Return the [x, y] coordinate for the center point of the cell that contains the specified text.  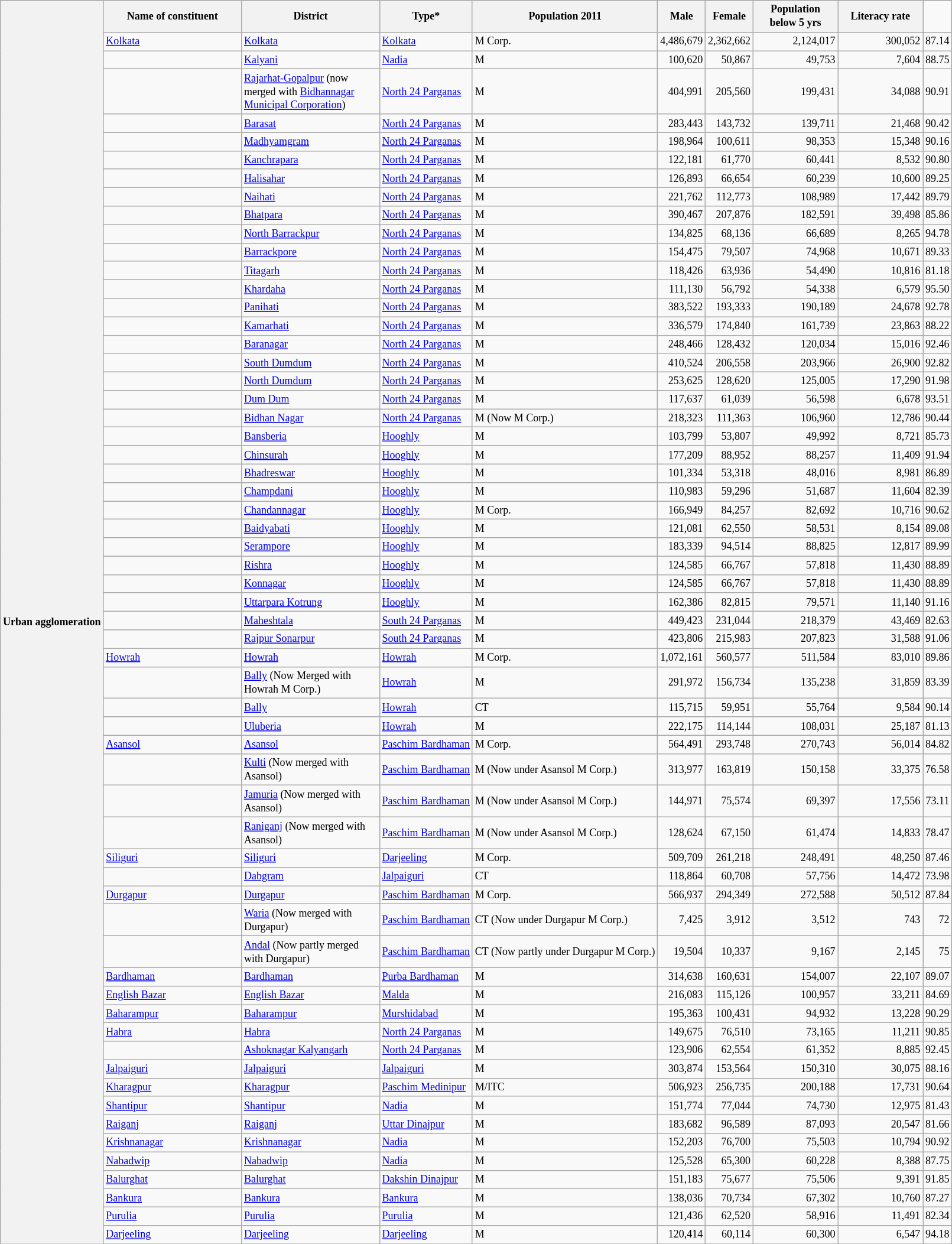
63,936 [729, 271]
91.85 [937, 1180]
Male [682, 17]
7,604 [880, 60]
Ashoknagar Kalyangarh [311, 1051]
149,675 [682, 1032]
77,044 [729, 1105]
272,588 [795, 895]
Andal (Now partly merged with Durgapur) [311, 951]
183,339 [682, 547]
30,075 [880, 1068]
90.44 [937, 418]
112,773 [729, 197]
100,431 [729, 1014]
120,414 [682, 1235]
22,107 [880, 976]
11,491 [880, 1216]
21,468 [880, 123]
203,966 [795, 363]
10,716 [880, 511]
152,203 [682, 1143]
108,031 [795, 726]
91.94 [937, 455]
94.78 [937, 234]
88,825 [795, 547]
313,977 [682, 769]
91.16 [937, 602]
115,715 [682, 708]
Purba Bardhaman [425, 976]
49,753 [795, 60]
75,574 [729, 801]
Dabgram [311, 876]
125,528 [682, 1161]
83.39 [937, 683]
61,770 [729, 160]
66,689 [795, 234]
12,786 [880, 418]
1,072,161 [682, 657]
M (Now M Corp.) [565, 418]
90.80 [937, 160]
74,968 [795, 252]
56,792 [729, 288]
87,093 [795, 1124]
560,577 [729, 657]
8,721 [880, 436]
10,600 [880, 178]
218,379 [795, 621]
31,588 [880, 639]
59,296 [729, 492]
8,265 [880, 234]
205,560 [729, 92]
89.86 [937, 657]
81.43 [937, 1105]
198,964 [682, 142]
Barasat [311, 123]
Barrackpore [311, 252]
19,504 [682, 951]
60,114 [729, 1235]
88.16 [937, 1068]
200,188 [795, 1087]
449,423 [682, 621]
121,436 [682, 1216]
57,756 [795, 876]
Bhatpara [311, 215]
106,960 [795, 418]
91.98 [937, 381]
55,764 [795, 708]
Champdani [311, 492]
162,386 [682, 602]
M/ITC [565, 1087]
270,743 [795, 745]
90.85 [937, 1032]
84.69 [937, 995]
253,625 [682, 381]
23,863 [880, 326]
100,957 [795, 995]
15,016 [880, 344]
Halisahar [311, 178]
91.06 [937, 639]
199,431 [795, 92]
10,816 [880, 271]
118,426 [682, 271]
90.14 [937, 708]
65,300 [729, 1161]
73.98 [937, 876]
60,228 [795, 1161]
89.08 [937, 528]
48,016 [795, 473]
7,425 [682, 920]
564,491 [682, 745]
118,864 [682, 876]
84,257 [729, 511]
9,584 [880, 708]
160,631 [729, 976]
100,620 [682, 60]
Bansberia [311, 436]
8,885 [880, 1051]
Waria (Now merged with Durgapur) [311, 920]
128,432 [729, 344]
2,362,662 [729, 41]
17,442 [880, 197]
24,678 [880, 307]
17,556 [880, 801]
8,981 [880, 473]
134,825 [682, 234]
Raniganj (Now merged with Asansol) [311, 833]
135,238 [795, 683]
Rajarhat-Gopalpur (now merged with Bidhannagar Municipal Corporation) [311, 92]
Kalyani [311, 60]
68,136 [729, 234]
10,794 [880, 1143]
88.22 [937, 326]
248,491 [795, 858]
143,732 [729, 123]
60,239 [795, 178]
87.46 [937, 858]
6,678 [880, 399]
3,512 [795, 920]
177,209 [682, 455]
506,923 [682, 1087]
108,989 [795, 197]
61,352 [795, 1051]
182,591 [795, 215]
410,524 [682, 363]
743 [880, 920]
Chandannagar [311, 511]
Titagarh [311, 271]
South Dumdum [311, 363]
14,472 [880, 876]
33,375 [880, 769]
Uluberia [311, 726]
9,391 [880, 1180]
Rajpur Sonarpur [311, 639]
60,300 [795, 1235]
Type* [425, 17]
61,039 [729, 399]
Maheshtala [311, 621]
92.78 [937, 307]
8,532 [880, 160]
Konnagar [311, 584]
69,397 [795, 801]
144,971 [682, 801]
138,036 [682, 1197]
11,140 [880, 602]
248,466 [682, 344]
122,181 [682, 160]
89.25 [937, 178]
75,677 [729, 1180]
195,363 [682, 1014]
89.99 [937, 547]
82.63 [937, 621]
94.18 [937, 1235]
90.16 [937, 142]
156,734 [729, 683]
Female [729, 17]
26,900 [880, 363]
88,952 [729, 455]
163,819 [729, 769]
District [311, 17]
139,711 [795, 123]
81.66 [937, 1124]
Kamarhati [311, 326]
56,598 [795, 399]
88,257 [795, 455]
11,409 [880, 455]
150,158 [795, 769]
76,700 [729, 1143]
56,014 [880, 745]
300,052 [880, 41]
Bhadreswar [311, 473]
Jamuria (Now merged with Asansol) [311, 801]
Baidyabati [311, 528]
74,730 [795, 1105]
54,338 [795, 288]
111,130 [682, 288]
3,912 [729, 920]
94,514 [729, 547]
Dakshin Dinajpur [425, 1180]
11,211 [880, 1032]
Kanchrapara [311, 160]
117,637 [682, 399]
Bally [311, 708]
128,624 [682, 833]
390,467 [682, 215]
221,762 [682, 197]
166,949 [682, 511]
North Barrackpur [311, 234]
87.75 [937, 1161]
293,748 [729, 745]
8,388 [880, 1161]
58,531 [795, 528]
383,522 [682, 307]
207,876 [729, 215]
62,550 [729, 528]
154,475 [682, 252]
Urban agglomeration [52, 622]
90.92 [937, 1143]
90.91 [937, 92]
90.62 [937, 511]
161,739 [795, 326]
85.86 [937, 215]
92.82 [937, 363]
12,817 [880, 547]
90.29 [937, 1014]
67,302 [795, 1197]
92.46 [937, 344]
Malda [425, 995]
Paschim Medinipur [425, 1087]
81.13 [937, 726]
82.39 [937, 492]
31,859 [880, 683]
75,506 [795, 1180]
82,692 [795, 511]
53,807 [729, 436]
89.79 [937, 197]
59,951 [729, 708]
103,799 [682, 436]
76.58 [937, 769]
100,611 [729, 142]
120,034 [795, 344]
10,671 [880, 252]
Uttar Dinajpur [425, 1124]
121,081 [682, 528]
190,189 [795, 307]
111,363 [729, 418]
67,150 [729, 833]
Murshidabad [425, 1014]
218,323 [682, 418]
87.27 [937, 1197]
58,916 [795, 1216]
9,167 [795, 951]
Bidhan Nagar [311, 418]
125,005 [795, 381]
294,349 [729, 895]
114,144 [729, 726]
62,554 [729, 1051]
96,589 [729, 1124]
Chinsurah [311, 455]
95.50 [937, 288]
4,486,679 [682, 41]
60,441 [795, 160]
314,638 [682, 976]
404,991 [682, 92]
53,318 [729, 473]
76,510 [729, 1032]
87.84 [937, 895]
50,867 [729, 60]
82,815 [729, 602]
6,579 [880, 288]
73,165 [795, 1032]
193,333 [729, 307]
Kulti (Now merged with Asansol) [311, 769]
93.51 [937, 399]
75 [937, 951]
511,584 [795, 657]
303,874 [682, 1068]
14,833 [880, 833]
Baranagar [311, 344]
291,972 [682, 683]
10,337 [729, 951]
Uttarpara Kotrung [311, 602]
48,250 [880, 858]
174,840 [729, 326]
151,774 [682, 1105]
15,348 [880, 142]
34,088 [880, 92]
83,010 [880, 657]
79,507 [729, 252]
75,503 [795, 1143]
509,709 [682, 858]
261,218 [729, 858]
115,126 [729, 995]
423,806 [682, 639]
81.18 [937, 271]
78.47 [937, 833]
231,044 [729, 621]
216,083 [682, 995]
Dum Dum [311, 399]
87.14 [937, 41]
50,512 [880, 895]
17,731 [880, 1087]
2,145 [880, 951]
39,498 [880, 215]
Population below 5 yrs [795, 17]
20,547 [880, 1124]
222,175 [682, 726]
153,564 [729, 1068]
Bally (Now Merged with Howrah M Corp.) [311, 683]
Panihati [311, 307]
72 [937, 920]
13,228 [880, 1014]
51,687 [795, 492]
84.82 [937, 745]
Literacy rate [880, 17]
88.75 [937, 60]
86.89 [937, 473]
70,734 [729, 1197]
62,520 [729, 1216]
Rishra [311, 565]
92.45 [937, 1051]
79,571 [795, 602]
43,469 [880, 621]
90.42 [937, 123]
25,187 [880, 726]
183,682 [682, 1124]
85.73 [937, 436]
Khardaha [311, 288]
Population 2011 [565, 17]
207,823 [795, 639]
101,334 [682, 473]
110,983 [682, 492]
73.11 [937, 801]
60,708 [729, 876]
12,975 [880, 1105]
90.64 [937, 1087]
2,124,017 [795, 41]
150,310 [795, 1068]
256,735 [729, 1087]
215,983 [729, 639]
98,353 [795, 142]
Naihati [311, 197]
61,474 [795, 833]
126,893 [682, 178]
8,154 [880, 528]
54,490 [795, 271]
154,007 [795, 976]
Serampore [311, 547]
66,654 [729, 178]
6,547 [880, 1235]
Madhyamgram [311, 142]
10,760 [880, 1197]
566,937 [682, 895]
94,932 [795, 1014]
11,604 [880, 492]
206,558 [729, 363]
283,443 [682, 123]
49,992 [795, 436]
89.33 [937, 252]
33,211 [880, 995]
89.07 [937, 976]
151,183 [682, 1180]
128,620 [729, 381]
17,290 [880, 381]
CT (Now partly under Durgapur M Corp.) [565, 951]
Name of constituent [173, 17]
CT (Now under Durgapur M Corp.) [565, 920]
336,579 [682, 326]
North Dumdum [311, 381]
123,906 [682, 1051]
82.34 [937, 1216]
